Search for the cell housing the specified text and yield its [X, Y] center coordinate. 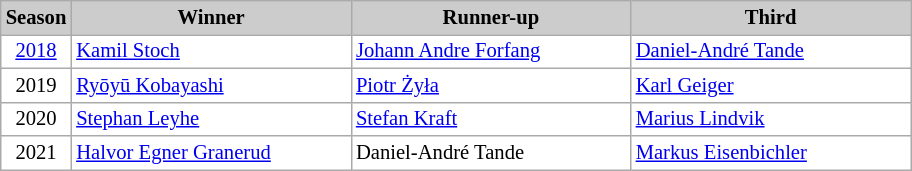
Winner [211, 17]
2018 [36, 51]
Third [771, 17]
Johann Andre Forfang [491, 51]
2020 [36, 119]
Ryōyū Kobayashi [211, 85]
Runner-up [491, 17]
Stephan Leyhe [211, 119]
2021 [36, 153]
Karl Geiger [771, 85]
Halvor Egner Granerud [211, 153]
Season [36, 17]
Markus Eisenbichler [771, 153]
Stefan Kraft [491, 119]
Piotr Żyła [491, 85]
Marius Lindvik [771, 119]
2019 [36, 85]
Kamil Stoch [211, 51]
